From the cell containing the given text, extract its center point as [x, y] coordinate. 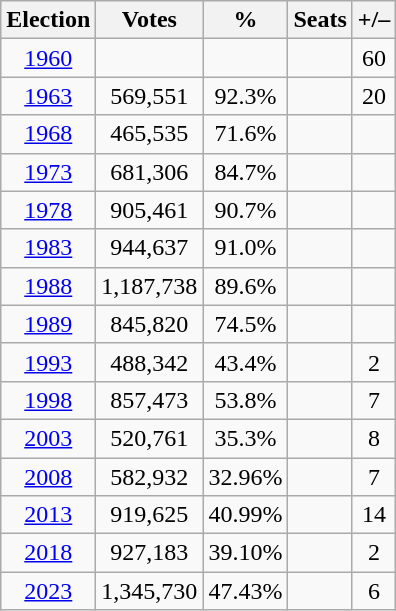
927,183 [150, 553]
1973 [48, 172]
% [246, 20]
47.43% [246, 591]
89.6% [246, 286]
465,535 [150, 134]
1989 [48, 324]
Seats [320, 20]
8 [374, 438]
2003 [48, 438]
32.96% [246, 477]
40.99% [246, 515]
71.6% [246, 134]
39.10% [246, 553]
43.4% [246, 362]
1983 [48, 248]
488,342 [150, 362]
1963 [48, 96]
84.7% [246, 172]
944,637 [150, 248]
2008 [48, 477]
1993 [48, 362]
Votes [150, 20]
1,345,730 [150, 591]
Election [48, 20]
74.5% [246, 324]
20 [374, 96]
90.7% [246, 210]
1988 [48, 286]
520,761 [150, 438]
845,820 [150, 324]
35.3% [246, 438]
92.3% [246, 96]
91.0% [246, 248]
1978 [48, 210]
681,306 [150, 172]
1960 [48, 58]
1968 [48, 134]
2023 [48, 591]
919,625 [150, 515]
1,187,738 [150, 286]
1998 [48, 400]
+/– [374, 20]
14 [374, 515]
2018 [48, 553]
569,551 [150, 96]
6 [374, 591]
53.8% [246, 400]
905,461 [150, 210]
2013 [48, 515]
857,473 [150, 400]
60 [374, 58]
582,932 [150, 477]
